Locate the cell with the specified text and output its (x, y) center coordinate. 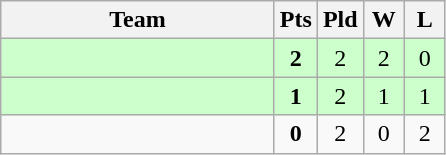
Team (138, 20)
Pts (296, 20)
Pld (340, 20)
L (424, 20)
W (384, 20)
